From the cell containing the given text, extract its center point as (X, Y) coordinate. 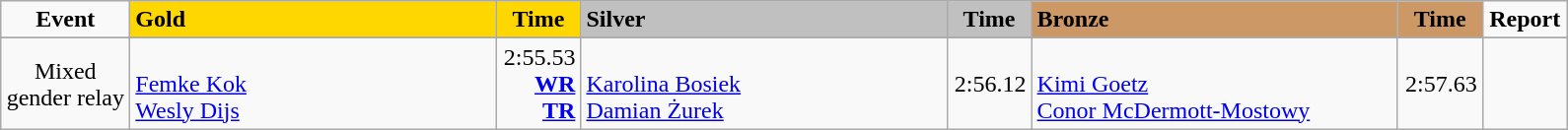
Mixed gender relay (65, 84)
Event (65, 20)
2:55.53WRTR (538, 84)
2:56.12 (989, 84)
Karolina BosiekDamian Żurek (763, 84)
Kimi GoetzConor McDermott-Mostowy (1215, 84)
2:57.63 (1440, 84)
Femke KokWesly Dijs (314, 84)
Report (1525, 20)
Silver (763, 20)
Gold (314, 20)
Bronze (1215, 20)
